Find where the given text appears and provide that cell's center as (x, y) coordinate. 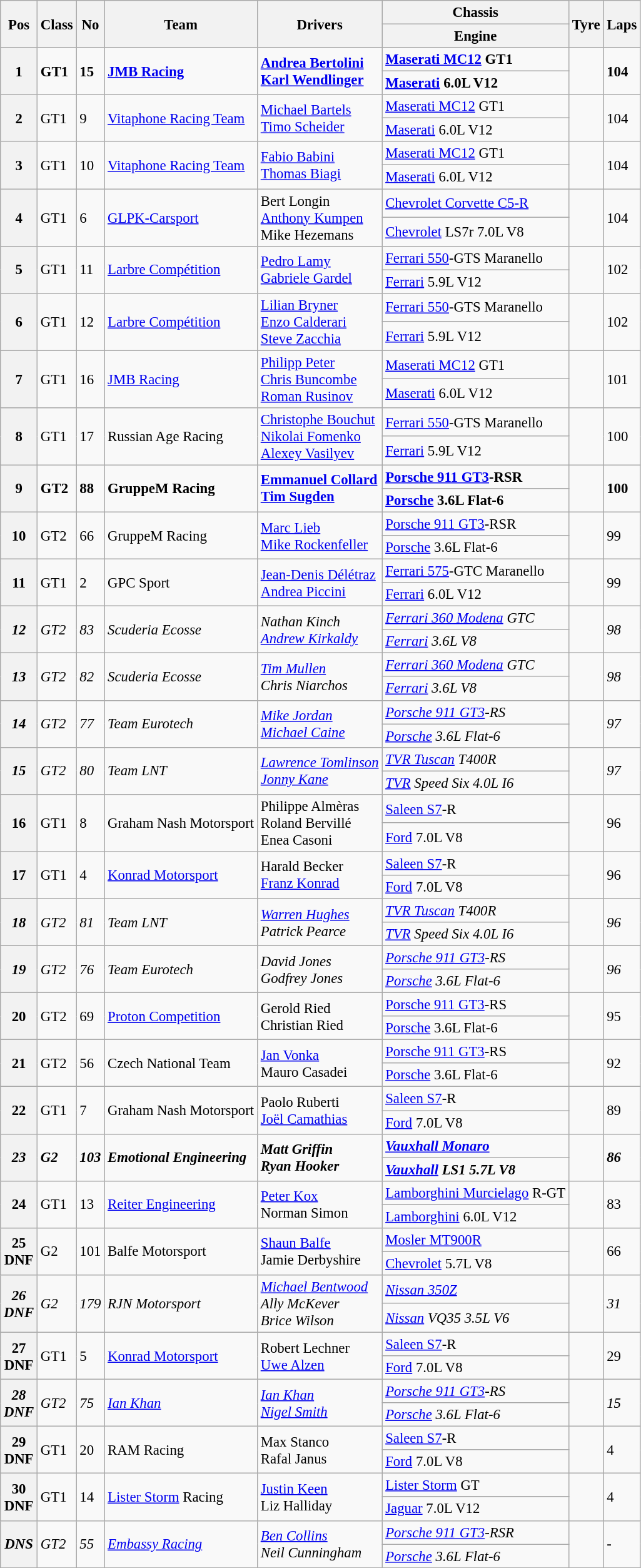
Tyre (587, 24)
Nathan Kinch Andrew Kirkaldy (319, 629)
Ian Khan Nigel Smith (319, 1403)
Justin Keen Liz Halliday (319, 1497)
26DNF (19, 1304)
Harald Becker Franz Konrad (319, 875)
Jaguar 7.0L V12 (475, 1509)
Reiter Engineering (181, 1204)
95 (622, 1016)
76 (90, 970)
Shaun Balfe Jamie Derbyshire (319, 1251)
29DNF (19, 1450)
- (622, 1544)
Engine (475, 36)
103 (90, 1158)
27DNF (19, 1355)
Lamborghini Murcielago R-GT (475, 1193)
Michael Bartels Timo Scheider (319, 118)
80 (90, 771)
82 (90, 677)
Ferrari 6.0L V12 (475, 594)
Ben Collins Neil Cunningham (319, 1544)
Proton Competition (181, 1016)
Max Stanco Rafal Janus (319, 1450)
David Jones Godfrey Jones (319, 970)
Jean-Denis Délétraz Andrea Piccini (319, 583)
179 (90, 1304)
Mosler MT900R (475, 1240)
Nissan 350Z (475, 1290)
Jan Vonka Mauro Casadei (319, 1064)
69 (90, 1016)
23 (19, 1158)
19 (19, 970)
22 (19, 1110)
28DNF (19, 1403)
3 (19, 165)
Emmanuel Collard Tim Sugden (319, 488)
18 (19, 922)
Philippe Almèras Roland Bervillé Enea Casoni (319, 823)
Laps (622, 24)
Chevrolet 5.7L V8 (475, 1263)
1 (19, 71)
56 (90, 1064)
No (90, 24)
Nissan VQ35 3.5L V6 (475, 1318)
Fabio Babini Thomas Biagi (319, 165)
31 (622, 1304)
Tim Mullen Chris Niarchos (319, 677)
25DNF (19, 1251)
Emotional Engineering (181, 1158)
24 (19, 1204)
Chassis (475, 13)
Warren Hughes Patrick Pearce (319, 922)
Philipp Peter Chris Buncombe Roman Rusinov (319, 379)
Ian Khan (181, 1403)
55 (90, 1544)
Ferrari 575-GTC Maranello (475, 571)
Mike Jordan Michael Caine (319, 723)
Pedro Lamy Gabriele Gardel (319, 269)
Robert Lechner Uwe Alzen (319, 1355)
75 (90, 1403)
Embassy Racing (181, 1544)
Bert Longin Anthony Kumpen Mike Hezemans (319, 218)
Chevrolet LS7r 7.0L V8 (475, 232)
86 (622, 1158)
Vauxhall Monaro (475, 1146)
Michael Bentwood Ally McKever Brice Wilson (319, 1304)
77 (90, 723)
Peter Kox Norman Simon (319, 1204)
GPC Sport (181, 583)
Pos (19, 24)
RAM Racing (181, 1450)
Lawrence Tomlinson Jonny Kane (319, 771)
DNS (19, 1544)
Lister Storm Racing (181, 1497)
Paolo Ruberti Joël Camathias (319, 1110)
Balfe Motorsport (181, 1251)
Matt Griffin Ryan Hooker (319, 1158)
29 (622, 1355)
Lister Storm GT (475, 1485)
Marc Lieb Mike Rockenfeller (319, 536)
RJN Motorsport (181, 1304)
Lamborghini 6.0L V12 (475, 1216)
Gerold Ried Christian Ried (319, 1016)
Vauxhall LS1 5.7L V8 (475, 1169)
Class (56, 24)
Czech National Team (181, 1064)
Russian Age Racing (181, 437)
21 (19, 1064)
89 (622, 1110)
Lilian Bryner Enzo Calderari Steve Zacchia (319, 322)
GLPK-Carsport (181, 218)
Christophe Bouchut Nikolai Fomenko Alexey Vasilyev (319, 437)
Chevrolet Corvette C5-R (475, 203)
Andrea Bertolini Karl Wendlinger (319, 71)
Team (181, 24)
92 (622, 1064)
88 (90, 488)
30DNF (19, 1497)
81 (90, 922)
Drivers (319, 24)
